Return [X, Y] of the center of cell containing provided text 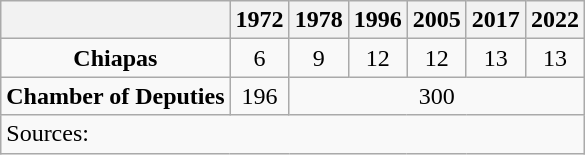
Chamber of Deputies [116, 96]
9 [318, 58]
300 [436, 96]
Chiapas [116, 58]
196 [260, 96]
Sources: [293, 134]
2017 [496, 20]
2005 [436, 20]
2022 [554, 20]
1972 [260, 20]
1996 [378, 20]
6 [260, 58]
1978 [318, 20]
